Find where the given text appears and provide that cell's center as (x, y) coordinate. 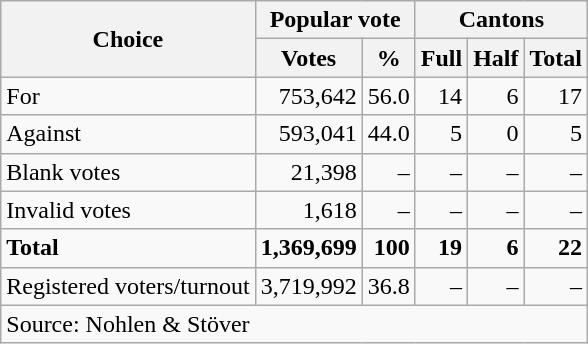
19 (441, 248)
22 (556, 248)
17 (556, 96)
Votes (308, 58)
Invalid votes (128, 210)
% (388, 58)
1,369,699 (308, 248)
Registered voters/turnout (128, 286)
Full (441, 58)
Against (128, 134)
Blank votes (128, 172)
0 (496, 134)
Half (496, 58)
100 (388, 248)
593,041 (308, 134)
Popular vote (335, 20)
3,719,992 (308, 286)
Source: Nohlen & Stöver (294, 324)
44.0 (388, 134)
For (128, 96)
14 (441, 96)
Choice (128, 39)
36.8 (388, 286)
56.0 (388, 96)
753,642 (308, 96)
21,398 (308, 172)
1,618 (308, 210)
Cantons (501, 20)
